Scan for the cell matching the given text and deliver its [X, Y] coordinate at center. 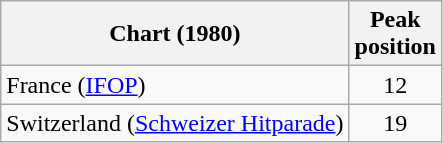
19 [395, 123]
Peakposition [395, 34]
Chart (1980) [175, 34]
Switzerland (Schweizer Hitparade) [175, 123]
France (IFOP) [175, 85]
12 [395, 85]
